Determine the [x, y] coordinate at the center of the cell enclosing the given text.  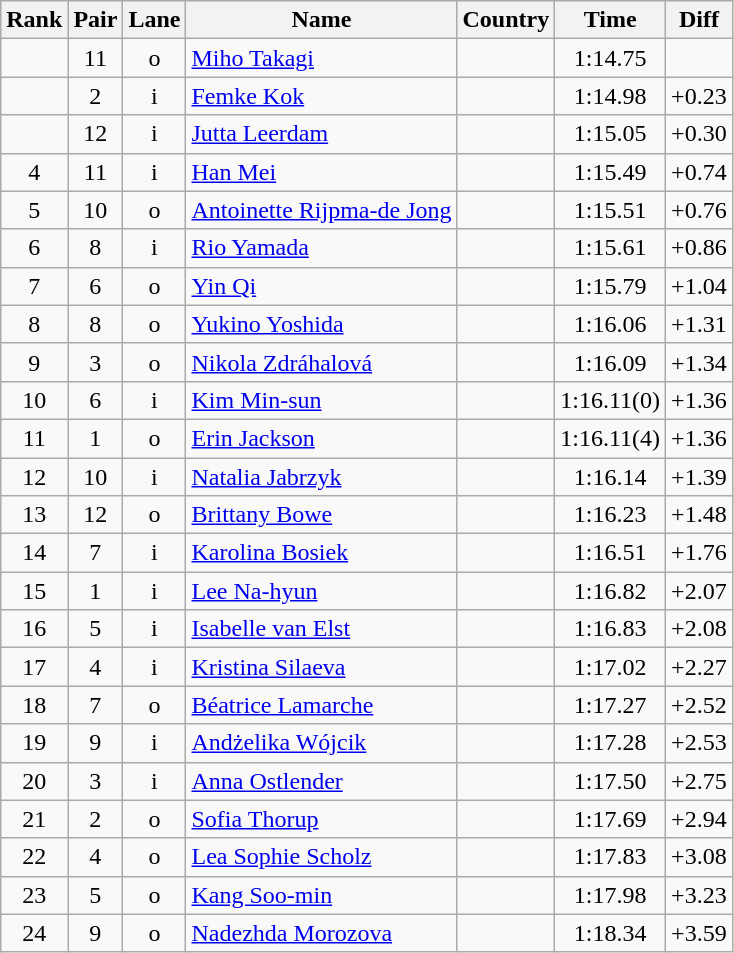
+1.39 [700, 477]
1:14.98 [610, 96]
+2.53 [700, 743]
1:14.75 [610, 58]
+2.52 [700, 705]
+1.31 [700, 324]
1:17.98 [610, 895]
1:16.11(4) [610, 438]
+0.76 [700, 210]
+0.86 [700, 248]
1:15.79 [610, 286]
24 [34, 933]
Nadezhda Morozova [322, 933]
Lane [154, 20]
1:15.51 [610, 210]
+2.08 [700, 629]
+2.07 [700, 591]
Kim Min-sun [322, 400]
1:17.69 [610, 819]
Natalia Jabrzyk [322, 477]
1:17.83 [610, 857]
14 [34, 553]
Isabelle van Elst [322, 629]
18 [34, 705]
Antoinette Rijpma-de Jong [322, 210]
1:16.11(0) [610, 400]
+0.74 [700, 172]
1:15.61 [610, 248]
Pair [96, 20]
15 [34, 591]
Yin Qi [322, 286]
Béatrice Lamarche [322, 705]
Anna Ostlender [322, 781]
1:15.49 [610, 172]
1:18.34 [610, 933]
1:17.02 [610, 667]
1:16.14 [610, 477]
+0.30 [700, 134]
Country [506, 20]
Yukino Yoshida [322, 324]
17 [34, 667]
1:16.23 [610, 515]
+2.27 [700, 667]
Name [322, 20]
23 [34, 895]
21 [34, 819]
+1.34 [700, 362]
+1.48 [700, 515]
Diff [700, 20]
+1.04 [700, 286]
Rank [34, 20]
1:17.27 [610, 705]
Jutta Leerdam [322, 134]
1:16.09 [610, 362]
Brittany Bowe [322, 515]
+1.76 [700, 553]
Lee Na-hyun [322, 591]
20 [34, 781]
1:17.50 [610, 781]
Kang Soo-min [322, 895]
16 [34, 629]
Femke Kok [322, 96]
1:17.28 [610, 743]
+3.08 [700, 857]
Kristina Silaeva [322, 667]
Time [610, 20]
+0.23 [700, 96]
Han Mei [322, 172]
1:15.05 [610, 134]
1:16.82 [610, 591]
22 [34, 857]
13 [34, 515]
1:16.51 [610, 553]
Erin Jackson [322, 438]
Nikola Zdráhalová [322, 362]
+2.94 [700, 819]
Lea Sophie Scholz [322, 857]
+2.75 [700, 781]
Andżelika Wójcik [322, 743]
Miho Takagi [322, 58]
19 [34, 743]
+3.59 [700, 933]
Rio Yamada [322, 248]
1:16.83 [610, 629]
1:16.06 [610, 324]
Karolina Bosiek [322, 553]
Sofia Thorup [322, 819]
+3.23 [700, 895]
